Locate the cell with the specified text and output its (X, Y) center coordinate. 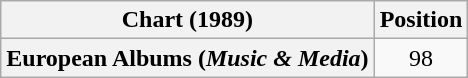
98 (421, 58)
Position (421, 20)
European Albums (Music & Media) (188, 58)
Chart (1989) (188, 20)
